Output the (X, Y) coordinate of the center of the cell containing the given text.  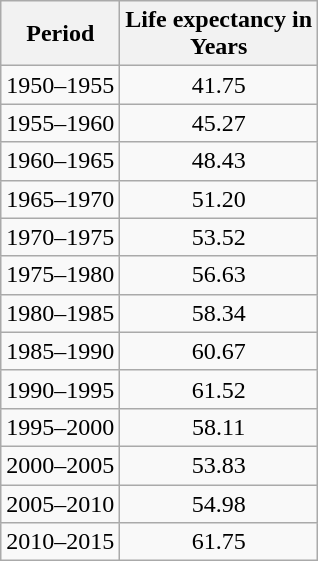
Life expectancy inYears (219, 34)
1980–1985 (60, 313)
51.20 (219, 199)
1960–1965 (60, 161)
1970–1975 (60, 237)
53.83 (219, 465)
61.52 (219, 389)
1975–1980 (60, 275)
Period (60, 34)
1985–1990 (60, 351)
2000–2005 (60, 465)
54.98 (219, 503)
58.34 (219, 313)
61.75 (219, 542)
1950–1955 (60, 85)
1995–2000 (60, 427)
2005–2010 (60, 503)
58.11 (219, 427)
1965–1970 (60, 199)
41.75 (219, 85)
56.63 (219, 275)
48.43 (219, 161)
1990–1995 (60, 389)
2010–2015 (60, 542)
60.67 (219, 351)
53.52 (219, 237)
45.27 (219, 123)
1955–1960 (60, 123)
